Detect which cell encompasses the target text, then output its [x, y] center coordinate. 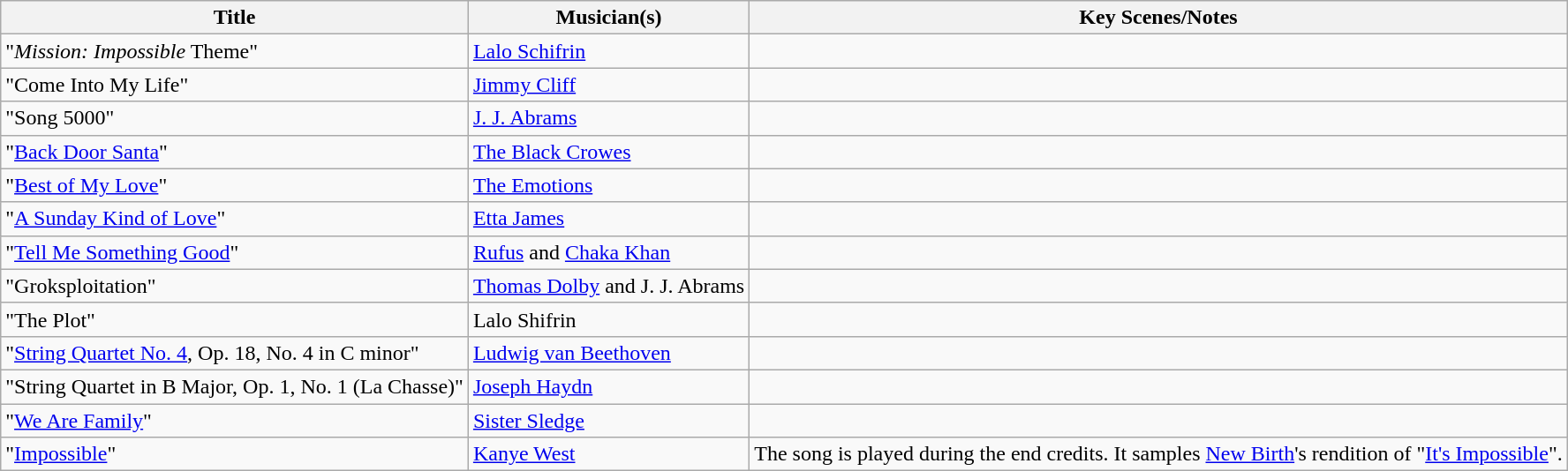
"Best of My Love" [235, 185]
Title [235, 18]
J. J. Abrams [608, 118]
The Emotions [608, 185]
"Groksploitation" [235, 286]
The song is played during the end credits. It samples New Birth's rendition of "It's Impossible". [1158, 454]
"Come Into My Life" [235, 85]
"Mission: Impossible Theme" [235, 51]
"We Are Family" [235, 421]
Kanye West [608, 454]
Sister Sledge [608, 421]
Lalo Schifrin [608, 51]
"Song 5000" [235, 118]
"String Quartet No. 4, Op. 18, No. 4 in C minor" [235, 353]
"The Plot" [235, 319]
Etta James [608, 219]
The Black Crowes [608, 152]
Joseph Haydn [608, 386]
Rufus and Chaka Khan [608, 252]
"String Quartet in B Major, Op. 1, No. 1 (La Chasse)" [235, 386]
"Tell Me Something Good" [235, 252]
Jimmy Cliff [608, 85]
Musician(s) [608, 18]
Lalo Shifrin [608, 319]
Key Scenes/Notes [1158, 18]
"Back Door Santa" [235, 152]
"Impossible" [235, 454]
Ludwig van Beethoven [608, 353]
Thomas Dolby and J. J. Abrams [608, 286]
"A Sunday Kind of Love" [235, 219]
